Scan for the cell matching the given text and deliver its (x, y) coordinate at center. 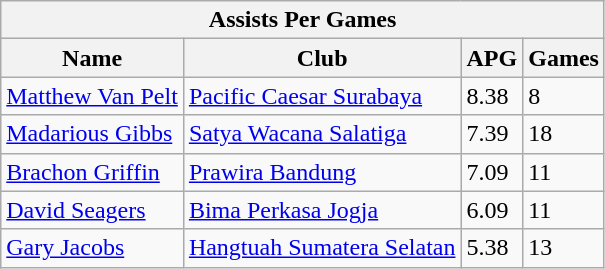
Bima Perkasa Jogja (322, 210)
APG (492, 58)
David Seagers (92, 210)
7.39 (492, 134)
Games (564, 58)
Club (322, 58)
Brachon Griffin (92, 172)
Prawira Bandung (322, 172)
Matthew Van Pelt (92, 96)
Gary Jacobs (92, 248)
Assists Per Games (303, 20)
18 (564, 134)
5.38 (492, 248)
Madarious Gibbs (92, 134)
Hangtuah Sumatera Selatan (322, 248)
Pacific Caesar Surabaya (322, 96)
7.09 (492, 172)
13 (564, 248)
8 (564, 96)
8.38 (492, 96)
6.09 (492, 210)
Name (92, 58)
Satya Wacana Salatiga (322, 134)
